Output the (X, Y) coordinate of the center of the cell containing the given text.  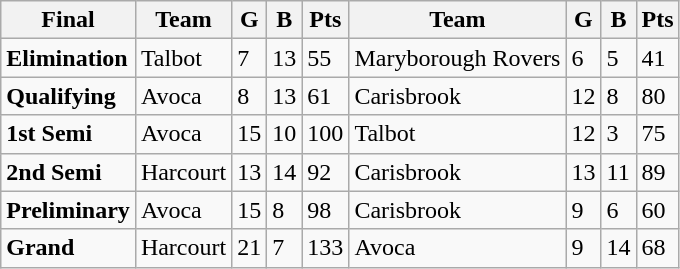
61 (326, 96)
Maryborough Rovers (458, 58)
21 (250, 248)
92 (326, 172)
89 (658, 172)
10 (284, 134)
Final (68, 20)
68 (658, 248)
80 (658, 96)
1st Semi (68, 134)
41 (658, 58)
2nd Semi (68, 172)
75 (658, 134)
Elimination (68, 58)
3 (618, 134)
Preliminary (68, 210)
98 (326, 210)
55 (326, 58)
100 (326, 134)
11 (618, 172)
5 (618, 58)
Grand (68, 248)
60 (658, 210)
Qualifying (68, 96)
133 (326, 248)
